For the text-containing cell, return its midpoint in [x, y] coordinate format. 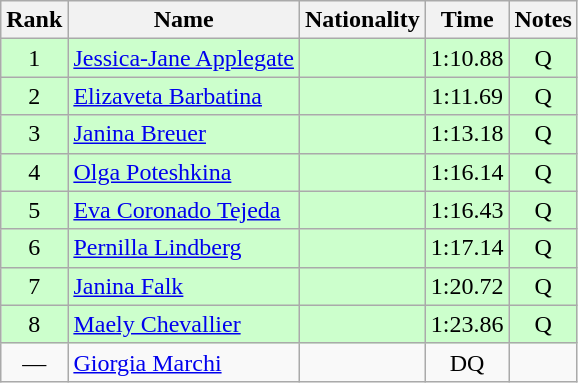
Olga Poteshkina [184, 172]
Giorgia Marchi [184, 362]
2 [34, 96]
Jessica-Jane Applegate [184, 58]
6 [34, 248]
DQ [467, 362]
7 [34, 286]
1:17.14 [467, 248]
1:16.14 [467, 172]
5 [34, 210]
Eva Coronado Tejeda [184, 210]
Notes [543, 20]
1:10.88 [467, 58]
1:13.18 [467, 134]
Name [184, 20]
3 [34, 134]
Time [467, 20]
8 [34, 324]
Elizaveta Barbatina [184, 96]
Rank [34, 20]
1:16.43 [467, 210]
Maely Chevallier [184, 324]
— [34, 362]
Janina Falk [184, 286]
1 [34, 58]
Janina Breuer [184, 134]
1:20.72 [467, 286]
1:11.69 [467, 96]
4 [34, 172]
1:23.86 [467, 324]
Pernilla Lindberg [184, 248]
Nationality [363, 20]
